Scan for the cell matching the given text and deliver its [X, Y] coordinate at center. 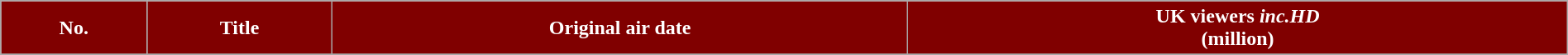
No. [74, 28]
Title [240, 28]
Original air date [620, 28]
UK viewers inc.HD (million) [1237, 28]
